For the text-containing cell, return its midpoint in (x, y) coordinate format. 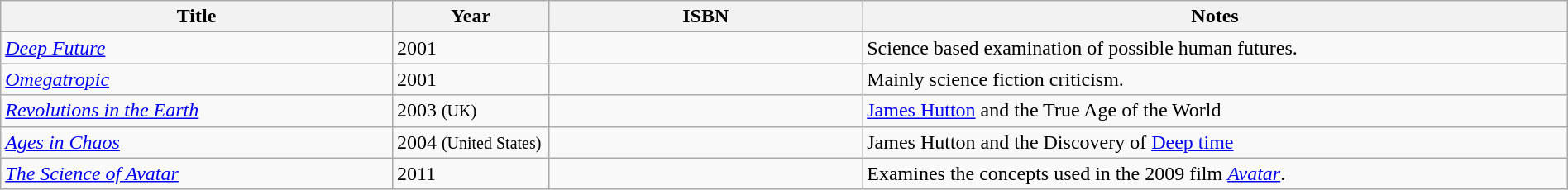
2004 (United States) (470, 142)
Examines the concepts used in the 2009 film Avatar. (1216, 173)
Deep Future (197, 48)
Omegatropic (197, 79)
Revolutions in the Earth (197, 111)
Title (197, 17)
James Hutton and the True Age of the World (1216, 111)
Science based examination of possible human futures. (1216, 48)
Ages in Chaos (197, 142)
Mainly science fiction criticism. (1216, 79)
2003 (UK) (470, 111)
Year (470, 17)
ISBN (706, 17)
Notes (1216, 17)
The Science of Avatar (197, 173)
James Hutton and the Discovery of Deep time (1216, 142)
2011 (470, 173)
